Identify which cell holds the provided text, then report its (X, Y) central coordinate. 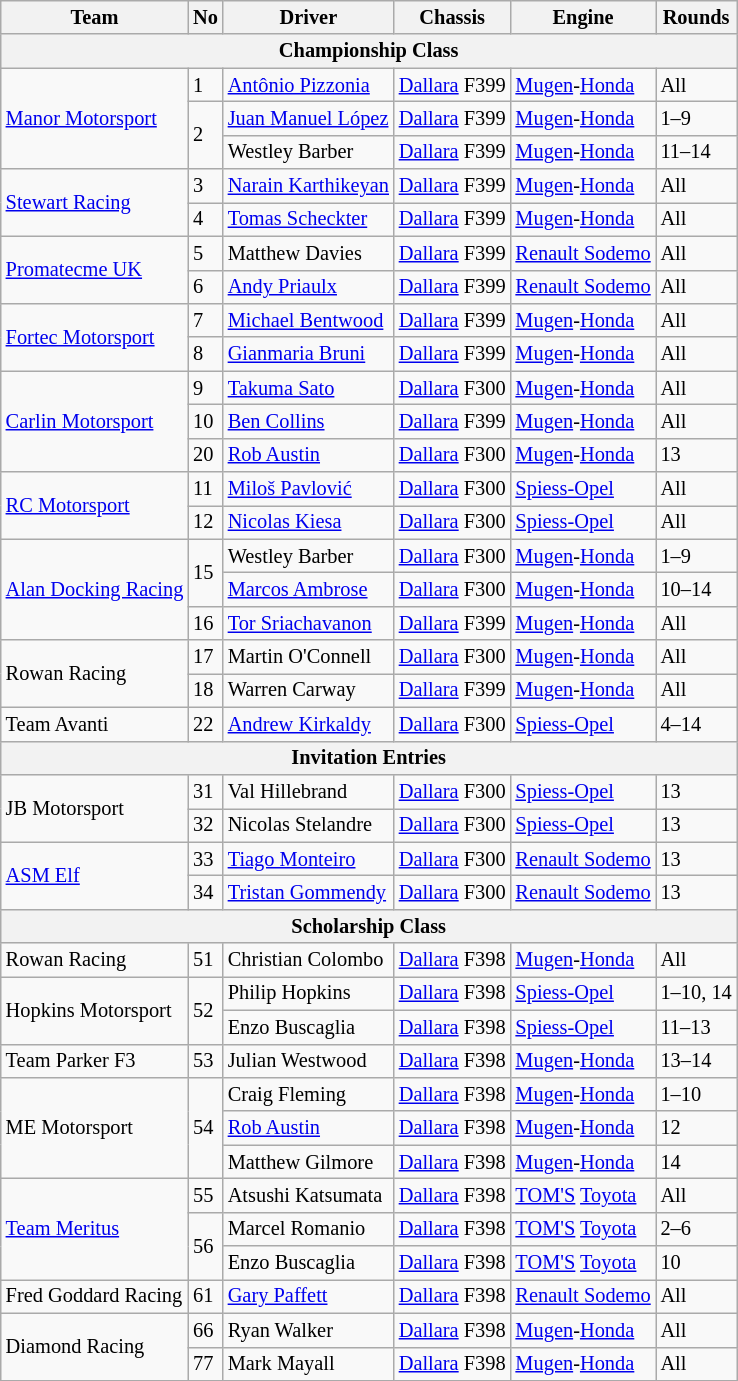
11–14 (696, 152)
5 (206, 253)
Tomas Scheckter (308, 219)
4 (206, 219)
Martin O'Connell (308, 657)
Marcos Ambrose (308, 589)
54 (206, 1128)
Chassis (452, 17)
1–10 (696, 1094)
6 (206, 287)
Juan Manuel López (308, 118)
61 (206, 1296)
Tor Sriachavanon (308, 623)
10–14 (696, 589)
Championship Class (369, 51)
1–10, 14 (696, 993)
Promatecme UK (94, 270)
2–6 (696, 1229)
56 (206, 1246)
Rounds (696, 17)
Engine (584, 17)
Miloš Pavlović (308, 489)
JB Motorsport (94, 808)
Atsushi Katsumata (308, 1195)
8 (206, 354)
Michael Bentwood (308, 320)
Marcel Romanio (308, 1229)
Fortec Motorsport (94, 336)
Nicolas Kiesa (308, 522)
7 (206, 320)
2 (206, 134)
Ryan Walker (308, 1330)
Team Parker F3 (94, 1061)
15 (206, 572)
Fred Goddard Racing (94, 1296)
Gary Paffett (308, 1296)
Craig Fleming (308, 1094)
Diamond Racing (94, 1346)
17 (206, 657)
34 (206, 892)
11–13 (696, 1027)
No (206, 17)
53 (206, 1061)
31 (206, 791)
20 (206, 455)
Val Hillebrand (308, 791)
13–14 (696, 1061)
Takuma Sato (308, 388)
32 (206, 825)
Ben Collins (308, 421)
Driver (308, 17)
Gianmaria Bruni (308, 354)
Tristan Gommendy (308, 892)
Warren Carway (308, 690)
Manor Motorsport (94, 118)
4–14 (696, 724)
Julian Westwood (308, 1061)
66 (206, 1330)
Hopkins Motorsport (94, 1010)
33 (206, 859)
Andrew Kirkaldy (308, 724)
Stewart Racing (94, 202)
Tiago Monteiro (308, 859)
Team Meritus (94, 1228)
ASM Elf (94, 876)
Antônio Pizzonia (308, 85)
Nicolas Stelandre (308, 825)
Scholarship Class (369, 926)
Mark Mayall (308, 1364)
ME Motorsport (94, 1128)
1 (206, 85)
51 (206, 960)
Philip Hopkins (308, 993)
Andy Priaulx (308, 287)
16 (206, 623)
Matthew Gilmore (308, 1162)
18 (206, 690)
Invitation Entries (369, 758)
Narain Karthikeyan (308, 186)
22 (206, 724)
77 (206, 1364)
Alan Docking Racing (94, 590)
Team Avanti (94, 724)
Team (94, 17)
Matthew Davies (308, 253)
Christian Colombo (308, 960)
11 (206, 489)
14 (696, 1162)
9 (206, 388)
Carlin Motorsport (94, 422)
52 (206, 1010)
55 (206, 1195)
3 (206, 186)
RC Motorsport (94, 506)
